Return (x, y) of the center of cell containing provided text 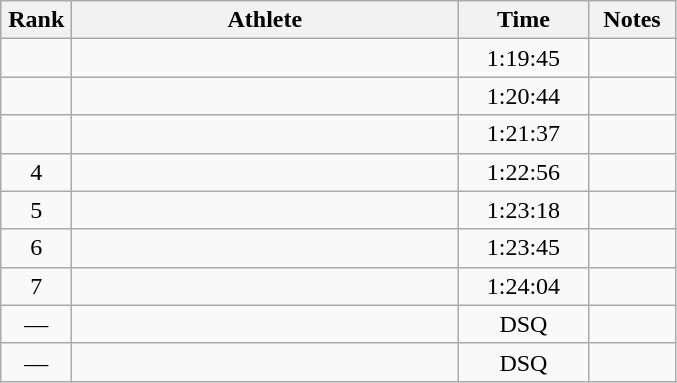
1:19:45 (524, 58)
1:23:18 (524, 210)
1:24:04 (524, 286)
6 (36, 248)
1:22:56 (524, 172)
Notes (632, 20)
1:23:45 (524, 248)
4 (36, 172)
7 (36, 286)
Time (524, 20)
5 (36, 210)
Athlete (265, 20)
1:20:44 (524, 96)
Rank (36, 20)
1:21:37 (524, 134)
